Pinpoint the cell where the given text exists, returning its [x, y] midpoint coordinate. 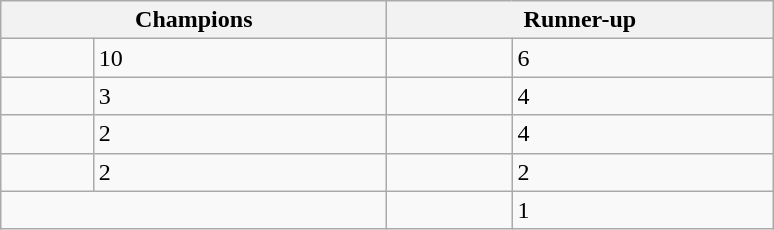
Champions [194, 20]
10 [240, 58]
1 [642, 210]
Runner-up [580, 20]
6 [642, 58]
3 [240, 96]
